Pinpoint the cell where the given text exists, returning its (X, Y) midpoint coordinate. 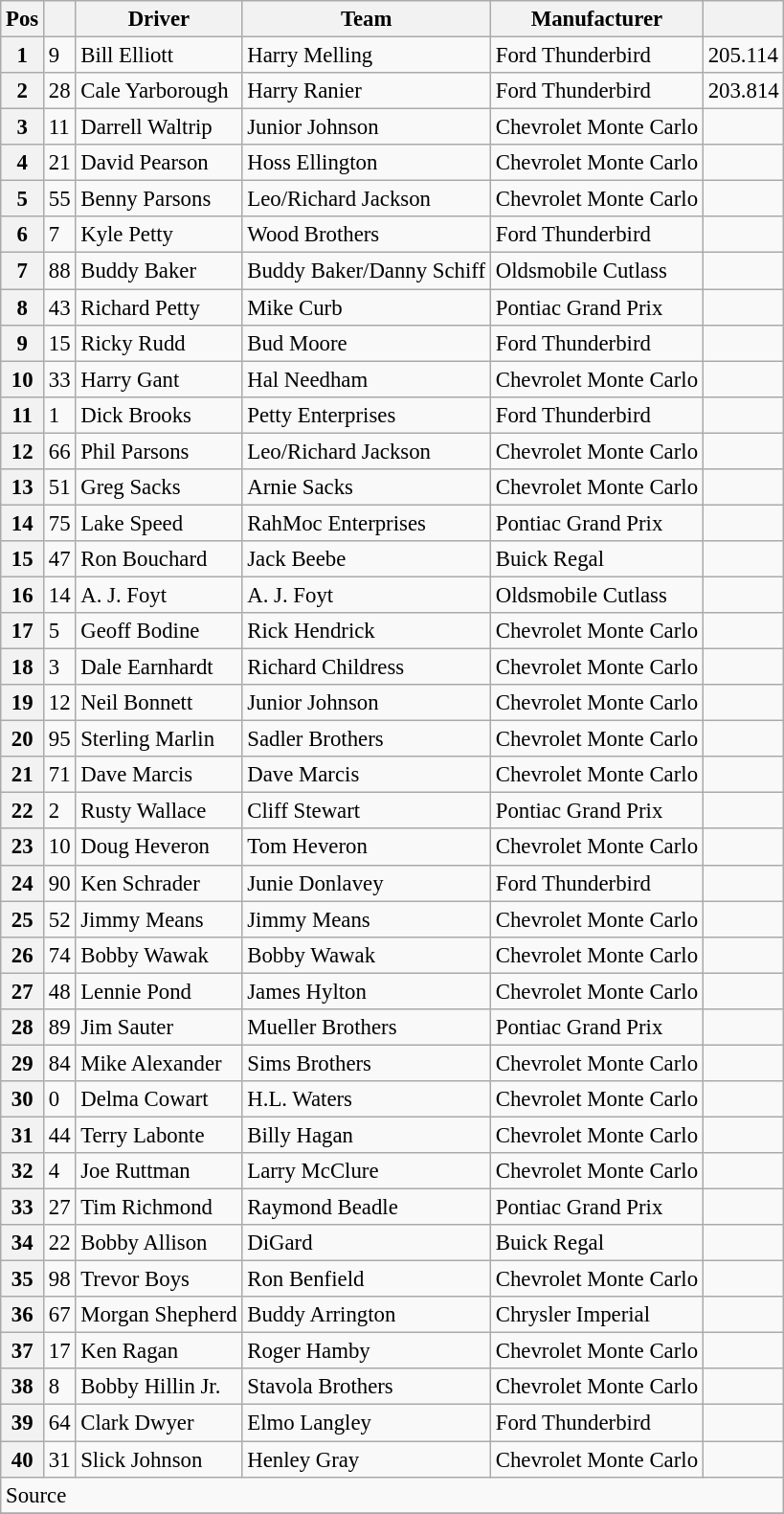
Kyle Petty (159, 235)
Richard Childress (366, 667)
Lennie Pond (159, 991)
Ken Schrader (159, 883)
205.114 (743, 56)
Cliff Stewart (366, 811)
Pos (23, 19)
Manufacturer (596, 19)
Sterling Marlin (159, 739)
DiGard (366, 1243)
Harry Gant (159, 379)
Rick Hendrick (366, 631)
74 (59, 955)
Elmo Langley (366, 1423)
Slick Johnson (159, 1459)
Clark Dwyer (159, 1423)
71 (59, 775)
23 (23, 847)
Chrysler Imperial (596, 1315)
David Pearson (159, 163)
84 (59, 1063)
Billy Hagan (366, 1135)
36 (23, 1315)
Cale Yarborough (159, 91)
0 (59, 1099)
35 (23, 1279)
90 (59, 883)
Ricky Rudd (159, 343)
Benny Parsons (159, 199)
66 (59, 451)
Delma Cowart (159, 1099)
38 (23, 1388)
20 (23, 739)
39 (23, 1423)
Source (392, 1495)
Darrell Waltrip (159, 127)
Joe Ruttman (159, 1171)
32 (23, 1171)
Doug Heveron (159, 847)
Arnie Sacks (366, 487)
Buddy Arrington (366, 1315)
75 (59, 523)
26 (23, 955)
Dick Brooks (159, 415)
Terry Labonte (159, 1135)
18 (23, 667)
Richard Petty (159, 307)
Junie Donlavey (366, 883)
Driver (159, 19)
34 (23, 1243)
Morgan Shepherd (159, 1315)
Henley Gray (366, 1459)
Tom Heveron (366, 847)
37 (23, 1351)
Bud Moore (366, 343)
Ron Bouchard (159, 559)
Roger Hamby (366, 1351)
Buddy Baker (159, 271)
Jack Beebe (366, 559)
6 (23, 235)
Team (366, 19)
Buddy Baker/Danny Schiff (366, 271)
Mike Curb (366, 307)
29 (23, 1063)
Sims Brothers (366, 1063)
19 (23, 703)
Greg Sacks (159, 487)
H.L. Waters (366, 1099)
Rusty Wallace (159, 811)
203.814 (743, 91)
88 (59, 271)
Geoff Bodine (159, 631)
Wood Brothers (366, 235)
Bobby Hillin Jr. (159, 1388)
Ron Benfield (366, 1279)
Dale Earnhardt (159, 667)
Mueller Brothers (366, 1028)
James Hylton (366, 991)
Mike Alexander (159, 1063)
Petty Enterprises (366, 415)
Bill Elliott (159, 56)
52 (59, 919)
25 (23, 919)
Harry Melling (366, 56)
89 (59, 1028)
40 (23, 1459)
Ken Ragan (159, 1351)
51 (59, 487)
RahMoc Enterprises (366, 523)
Neil Bonnett (159, 703)
43 (59, 307)
Raymond Beadle (366, 1208)
Phil Parsons (159, 451)
Sadler Brothers (366, 739)
Harry Ranier (366, 91)
98 (59, 1279)
Tim Richmond (159, 1208)
Trevor Boys (159, 1279)
48 (59, 991)
44 (59, 1135)
Jim Sauter (159, 1028)
55 (59, 199)
24 (23, 883)
64 (59, 1423)
67 (59, 1315)
Larry McClure (366, 1171)
Stavola Brothers (366, 1388)
95 (59, 739)
16 (23, 595)
47 (59, 559)
Lake Speed (159, 523)
13 (23, 487)
Bobby Allison (159, 1243)
Hoss Ellington (366, 163)
Hal Needham (366, 379)
30 (23, 1099)
